Output the [x, y] coordinate of the center of the cell containing the given text.  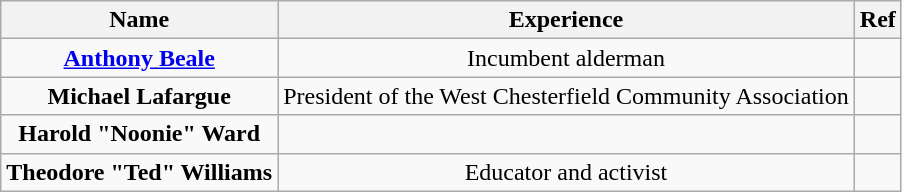
Anthony Beale [140, 58]
President of the West Chesterfield Community Association [566, 96]
Theodore "Ted" Williams [140, 172]
Experience [566, 20]
Incumbent alderman [566, 58]
Ref [878, 20]
Michael Lafargue [140, 96]
Educator and activist [566, 172]
Name [140, 20]
Harold "Noonie" Ward [140, 134]
